For the text-containing cell, return its midpoint in (x, y) coordinate format. 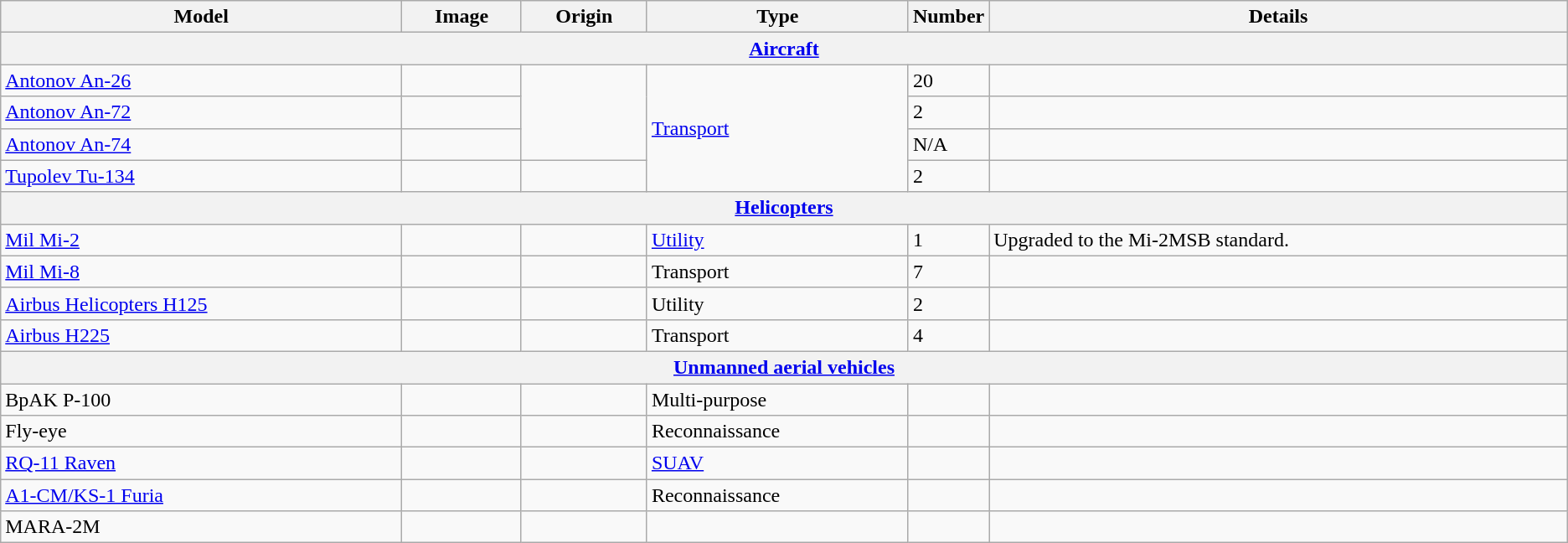
Multi-purpose (777, 400)
MARA-2M (201, 527)
Details (1278, 17)
Type (777, 17)
RQ-11 Raven (201, 463)
SUAV (777, 463)
Origin (584, 17)
Tupolev Tu-134 (201, 176)
A1-CM/KS-1 Furia (201, 495)
20 (948, 80)
Image (462, 17)
Upgraded to the Mi-2MSB standard. (1278, 240)
4 (948, 335)
Antonov An-74 (201, 144)
7 (948, 271)
Antonov An-26 (201, 80)
Antonov An-72 (201, 112)
Number (948, 17)
Aircraft (784, 49)
Model (201, 17)
Airbus H225 (201, 335)
Helicopters (784, 208)
Mil Mi-8 (201, 271)
Fly-eye (201, 432)
1 (948, 240)
N/A (948, 144)
Unmanned aerial vehicles (784, 367)
Airbus Helicopters H125 (201, 303)
Mil Mi-2 (201, 240)
BpAK P-100 (201, 400)
